Detect which cell encompasses the target text, then output its (X, Y) center coordinate. 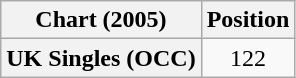
Position (248, 20)
UK Singles (OCC) (101, 58)
122 (248, 58)
Chart (2005) (101, 20)
